Return [X, Y] of the center of cell containing provided text 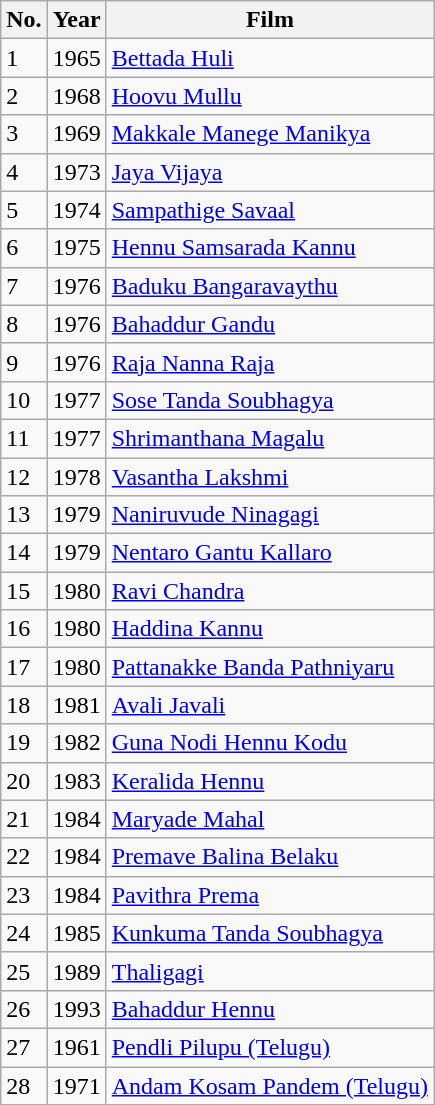
Naniruvude Ninagagi [270, 515]
1965 [76, 58]
Thaligagi [270, 971]
1985 [76, 933]
9 [24, 362]
22 [24, 857]
Makkale Manege Manikya [270, 134]
26 [24, 1009]
13 [24, 515]
Andam Kosam Pandem (Telugu) [270, 1085]
4 [24, 172]
Kunkuma Tanda Soubhagya [270, 933]
Bettada Huli [270, 58]
21 [24, 819]
Avali Javali [270, 705]
Bahaddur Gandu [270, 324]
23 [24, 895]
Pavithra Prema [270, 895]
3 [24, 134]
1971 [76, 1085]
1969 [76, 134]
19 [24, 743]
28 [24, 1085]
1968 [76, 96]
Sampathige Savaal [270, 210]
Baduku Bangaravaythu [270, 286]
1989 [76, 971]
1973 [76, 172]
No. [24, 20]
Raja Nanna Raja [270, 362]
Premave Balina Belaku [270, 857]
1993 [76, 1009]
Guna Nodi Hennu Kodu [270, 743]
25 [24, 971]
Shrimanthana Magalu [270, 438]
1981 [76, 705]
1961 [76, 1047]
15 [24, 591]
Sose Tanda Soubhagya [270, 400]
6 [24, 248]
5 [24, 210]
1974 [76, 210]
Pattanakke Banda Pathniyaru [270, 667]
20 [24, 781]
7 [24, 286]
Haddina Kannu [270, 629]
Nentaro Gantu Kallaro [270, 553]
Hoovu Mullu [270, 96]
2 [24, 96]
Hennu Samsarada Kannu [270, 248]
8 [24, 324]
18 [24, 705]
Vasantha Lakshmi [270, 477]
1978 [76, 477]
27 [24, 1047]
17 [24, 667]
1975 [76, 248]
1982 [76, 743]
14 [24, 553]
Maryade Mahal [270, 819]
10 [24, 400]
Keralida Hennu [270, 781]
Ravi Chandra [270, 591]
12 [24, 477]
11 [24, 438]
Film [270, 20]
Bahaddur Hennu [270, 1009]
24 [24, 933]
Year [76, 20]
1 [24, 58]
Jaya Vijaya [270, 172]
1983 [76, 781]
Pendli Pilupu (Telugu) [270, 1047]
16 [24, 629]
